Capture the cell that displays the provided text and extract its [X, Y] central coordinate. 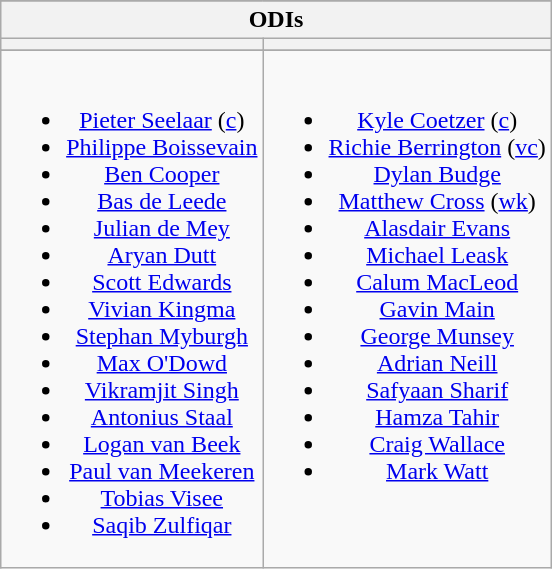
ODIs [276, 20]
